Provide the [x, y] coordinate of the cell's center where the given text is located.  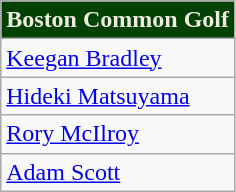
Hideki Matsuyama [118, 96]
Keegan Bradley [118, 58]
Boston Common Golf [118, 20]
Adam Scott [118, 172]
Rory McIlroy [118, 134]
